Return the (x, y) coordinate for the center point of the cell that contains the specified text.  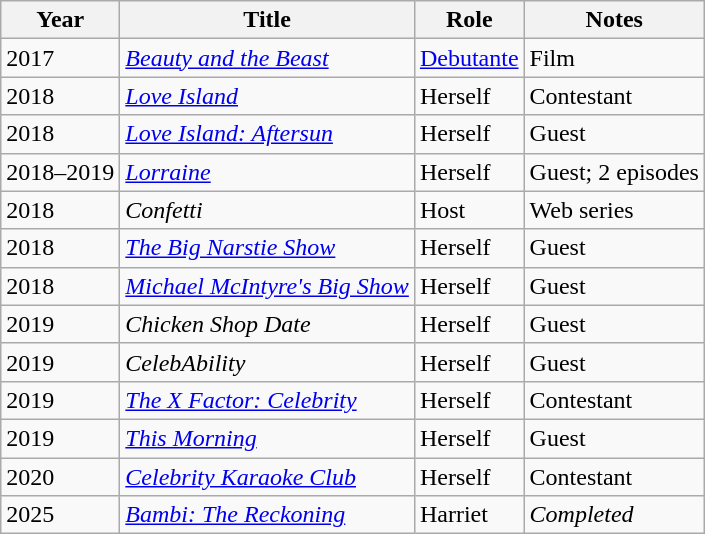
2020 (60, 477)
The X Factor: Celebrity (268, 400)
Love Island: Aftersun (268, 134)
Michael McIntyre's Big Show (268, 286)
Year (60, 20)
Celebrity Karaoke Club (268, 477)
Chicken Shop Date (268, 324)
2025 (60, 515)
CelebAbility (268, 362)
Love Island (268, 96)
Film (614, 58)
2017 (60, 58)
Guest; 2 episodes (614, 172)
Notes (614, 20)
Title (268, 20)
2018–2019 (60, 172)
Debutante (469, 58)
Completed (614, 515)
This Morning (268, 438)
The Big Narstie Show (268, 248)
Beauty and the Beast (268, 58)
Harriet (469, 515)
Web series (614, 210)
Bambi: The Reckoning (268, 515)
Lorraine (268, 172)
Role (469, 20)
Host (469, 210)
Confetti (268, 210)
